Return (X, Y) of the center of cell containing provided text 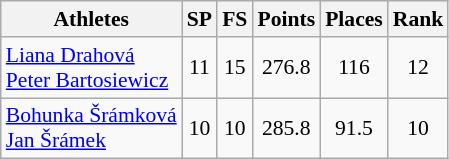
Bohunka ŠrámkováJan Šrámek (92, 128)
91.5 (354, 128)
276.8 (286, 68)
FS (234, 19)
285.8 (286, 128)
Points (286, 19)
12 (418, 68)
15 (234, 68)
SP (200, 19)
Athletes (92, 19)
Rank (418, 19)
11 (200, 68)
Places (354, 19)
116 (354, 68)
Liana DrahováPeter Bartosiewicz (92, 68)
